Output the [X, Y] coordinate of the center of the cell containing the given text.  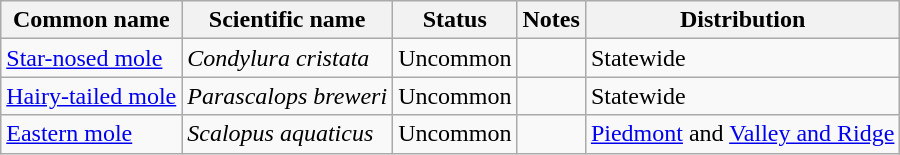
Scientific name [288, 20]
Notes [551, 20]
Common name [92, 20]
Parascalops breweri [288, 96]
Condylura cristata [288, 58]
Hairy-tailed mole [92, 96]
Status [455, 20]
Star-nosed mole [92, 58]
Scalopus aquaticus [288, 134]
Eastern mole [92, 134]
Piedmont and Valley and Ridge [742, 134]
Distribution [742, 20]
